Provide the [X, Y] coordinate of the cell's center where the given text is located.  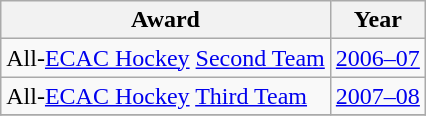
2006–07 [378, 58]
Year [378, 20]
All-ECAC Hockey Third Team [166, 96]
2007–08 [378, 96]
All-ECAC Hockey Second Team [166, 58]
Award [166, 20]
